Detect which cell encompasses the target text, then output its [x, y] center coordinate. 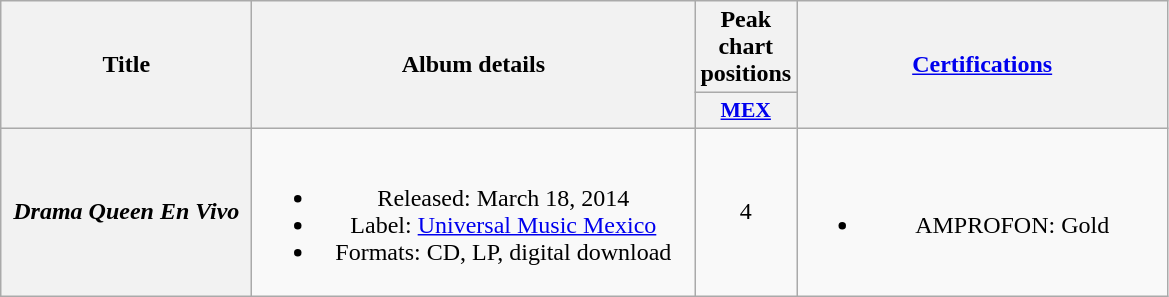
Drama Queen En Vivo [126, 212]
4 [746, 212]
Peak chart positions [746, 47]
Title [126, 65]
Released: March 18, 2014Label: Universal Music MexicoFormats: CD, LP, digital download [474, 212]
AMPROFON: Gold [982, 212]
Certifications [982, 65]
Album details [474, 65]
MEX [746, 111]
